From the cell containing the given text, extract its center point as [X, Y] coordinate. 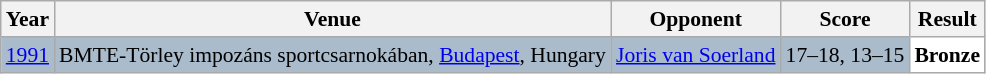
Opponent [696, 19]
17–18, 13–15 [846, 55]
Joris van Soerland [696, 55]
BMTE-Törley impozáns sportcsarnokában, Budapest, Hungary [332, 55]
Bronze [947, 55]
Year [28, 19]
Result [947, 19]
Venue [332, 19]
Score [846, 19]
1991 [28, 55]
